For the text-containing cell, return its midpoint in (X, Y) coordinate format. 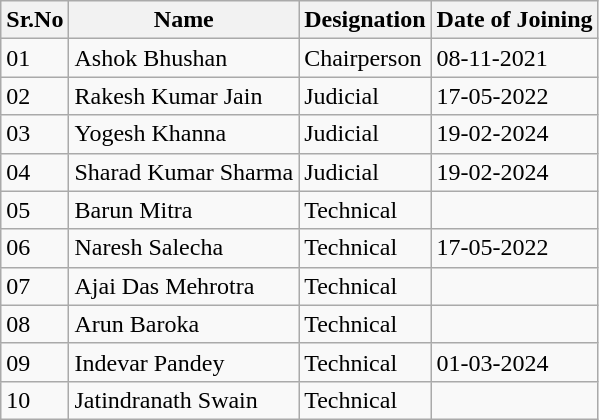
03 (35, 134)
Ajai Das Mehrotra (184, 286)
04 (35, 172)
Jatindranath Swain (184, 400)
Sr.No (35, 20)
Indevar Pandey (184, 362)
09 (35, 362)
01 (35, 58)
06 (35, 248)
07 (35, 286)
Yogesh Khanna (184, 134)
Barun Mitra (184, 210)
Date of Joining (514, 20)
08 (35, 324)
10 (35, 400)
01-03-2024 (514, 362)
Chairperson (365, 58)
05 (35, 210)
Name (184, 20)
Designation (365, 20)
Ashok Bhushan (184, 58)
Arun Baroka (184, 324)
Naresh Salecha (184, 248)
Sharad Kumar Sharma (184, 172)
Rakesh Kumar Jain (184, 96)
08-11-2021 (514, 58)
02 (35, 96)
